Pinpoint the cell where the given text exists, returning its (X, Y) midpoint coordinate. 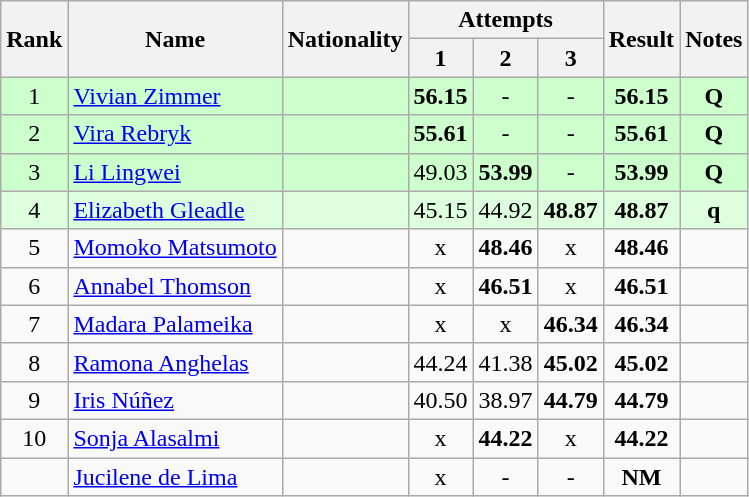
Sonja Alasalmi (175, 438)
Nationality (345, 39)
Ramona Anghelas (175, 362)
Annabel Thomson (175, 286)
q (714, 210)
Vira Rebryk (175, 134)
4 (34, 210)
NM (641, 477)
Vivian Zimmer (175, 96)
44.24 (440, 362)
Momoko Matsumoto (175, 248)
Elizabeth Gleadle (175, 210)
Name (175, 39)
Iris Núñez (175, 400)
Jucilene de Lima (175, 477)
Li Lingwei (175, 172)
6 (34, 286)
44.92 (506, 210)
8 (34, 362)
49.03 (440, 172)
Rank (34, 39)
40.50 (440, 400)
Result (641, 39)
10 (34, 438)
Attempts (506, 20)
Madara Palameika (175, 324)
45.15 (440, 210)
5 (34, 248)
38.97 (506, 400)
7 (34, 324)
9 (34, 400)
41.38 (506, 362)
Notes (714, 39)
